Capture the cell that displays the provided text and extract its (x, y) central coordinate. 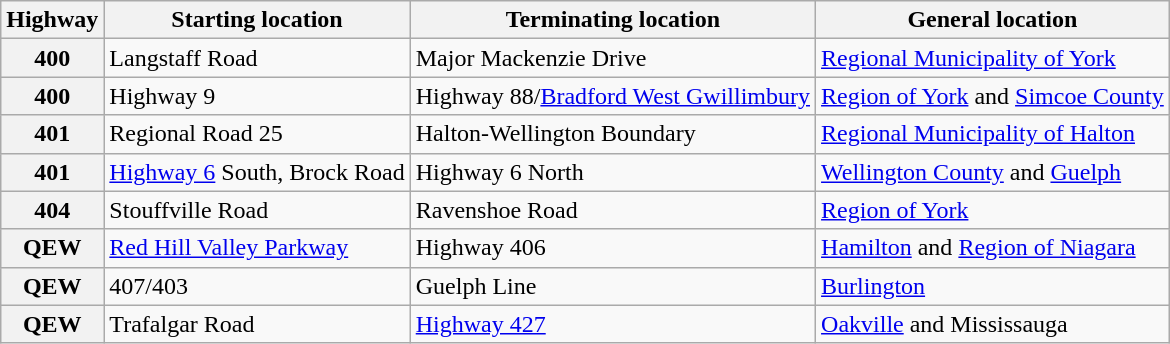
Regional Road 25 (257, 134)
Regional Municipality of York (993, 58)
Highway 406 (612, 248)
Trafalgar Road (257, 324)
Highway 88/Bradford West Gwillimbury (612, 96)
Halton-Wellington Boundary (612, 134)
Wellington County and Guelph (993, 172)
Guelph Line (612, 286)
Highway 9 (257, 96)
Ravenshoe Road (612, 210)
Highway (52, 20)
Highway 6 South, Brock Road (257, 172)
Oakville and Mississauga (993, 324)
Red Hill Valley Parkway (257, 248)
Regional Municipality of Halton (993, 134)
Burlington (993, 286)
General location (993, 20)
Langstaff Road (257, 58)
Stouffville Road (257, 210)
Highway 427 (612, 324)
Hamilton and Region of Niagara (993, 248)
Starting location (257, 20)
407/403 (257, 286)
Region of York and Simcoe County (993, 96)
Region of York (993, 210)
Highway 6 North (612, 172)
Major Mackenzie Drive (612, 58)
404 (52, 210)
Terminating location (612, 20)
